Identify which cell holds the provided text, then report its [X, Y] central coordinate. 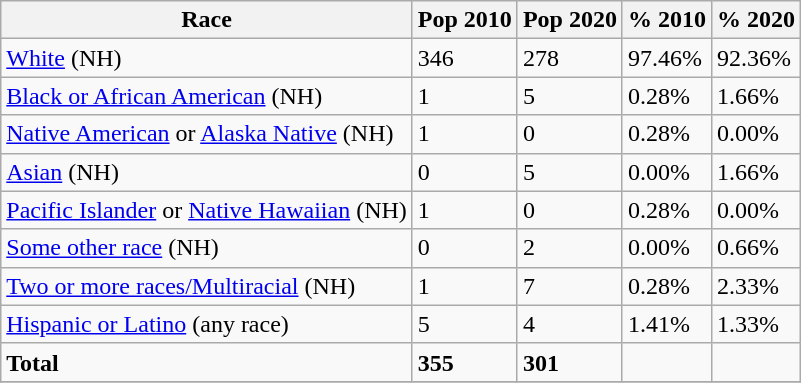
1.33% [756, 324]
% 2010 [666, 20]
% 2020 [756, 20]
92.36% [756, 58]
Asian (NH) [207, 172]
1.41% [666, 324]
Pop 2020 [570, 20]
Two or more races/Multiracial (NH) [207, 286]
2 [570, 248]
7 [570, 286]
Some other race (NH) [207, 248]
Pacific Islander or Native Hawaiian (NH) [207, 210]
4 [570, 324]
Native American or Alaska Native (NH) [207, 134]
278 [570, 58]
2.33% [756, 286]
Race [207, 20]
301 [570, 362]
97.46% [666, 58]
White (NH) [207, 58]
355 [464, 362]
Pop 2010 [464, 20]
0.66% [756, 248]
Black or African American (NH) [207, 96]
346 [464, 58]
Hispanic or Latino (any race) [207, 324]
Total [207, 362]
